Output the (x, y) coordinate of the center of the cell containing the given text.  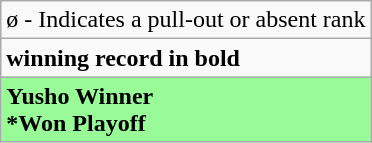
ø - Indicates a pull-out or absent rank (186, 20)
Yusho Winner*Won Playoff (186, 110)
winning record in bold (186, 58)
